Extract the (X, Y) coordinate from the center of the cell holding the provided text.  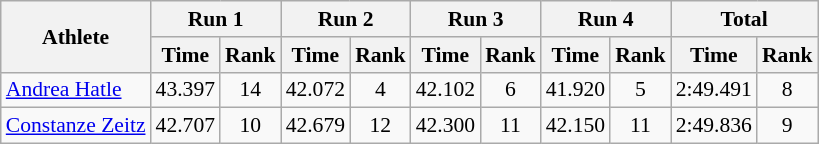
42.679 (316, 126)
43.397 (186, 90)
42.072 (316, 90)
4 (380, 90)
42.707 (186, 126)
2:49.836 (714, 126)
Andrea Hatle (76, 90)
10 (250, 126)
Total (744, 19)
Run 1 (216, 19)
5 (640, 90)
2:49.491 (714, 90)
42.300 (446, 126)
12 (380, 126)
Constanze Zeitz (76, 126)
Run 3 (476, 19)
42.150 (576, 126)
9 (788, 126)
8 (788, 90)
42.102 (446, 90)
Athlete (76, 36)
6 (510, 90)
Run 2 (346, 19)
14 (250, 90)
41.920 (576, 90)
Run 4 (606, 19)
